Determine the [x, y] coordinate at the center of the cell enclosing the given text.  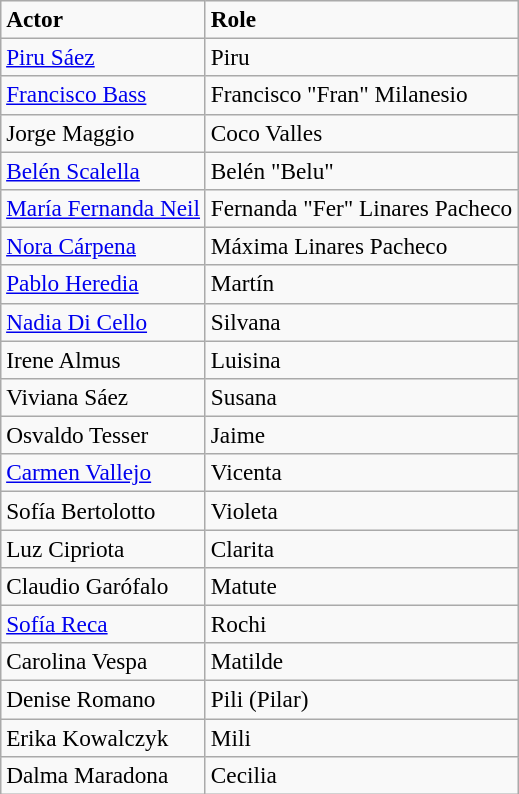
Matilde [361, 662]
Francisco "Fran" Milanesio [361, 95]
Actor [104, 19]
Carolina Vespa [104, 662]
Cecilia [361, 775]
Vicenta [361, 473]
Silvana [361, 322]
Dalma Maradona [104, 775]
Luisina [361, 359]
Martín [361, 284]
Erika Kowalczyk [104, 737]
Rochi [361, 624]
Coco Valles [361, 133]
Jaime [361, 435]
Pablo Heredia [104, 284]
Fernanda "Fer" Linares Pacheco [361, 208]
Máxima Linares Pacheco [361, 246]
Pili (Pilar) [361, 699]
Piru [361, 57]
Belén Scalella [104, 170]
Luz Cipriota [104, 548]
Sofía Reca [104, 624]
Mili [361, 737]
Susana [361, 397]
Nora Cárpena [104, 246]
Irene Almus [104, 359]
Francisco Bass [104, 95]
María Fernanda Neil [104, 208]
Sofía Bertolotto [104, 510]
Jorge Maggio [104, 133]
Claudio Garófalo [104, 586]
Denise Romano [104, 699]
Piru Sáez [104, 57]
Matute [361, 586]
Violeta [361, 510]
Carmen Vallejo [104, 473]
Viviana Sáez [104, 397]
Clarita [361, 548]
Osvaldo Tesser [104, 435]
Nadia Di Cello [104, 322]
Belén "Belu" [361, 170]
Role [361, 19]
